Find where the given text appears and provide that cell's center as (x, y) coordinate. 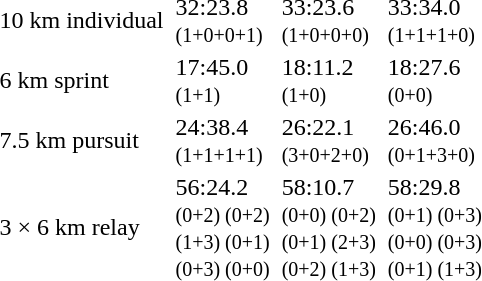
18:11.2(1+0) (328, 80)
26:22.1(3+0+2+0) (328, 140)
24:38.4(1+1+1+1) (222, 140)
17:45.0(1+1) (222, 80)
